Provide the [X, Y] coordinate of the cell's center where the given text is located.  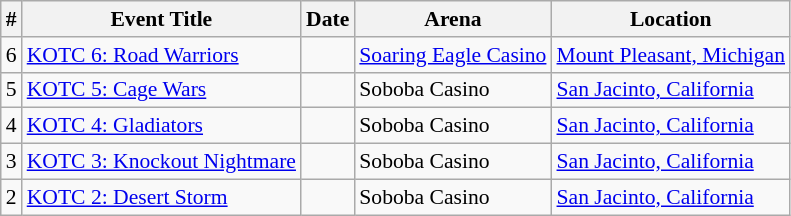
KOTC 3: Knockout Nightmare [162, 162]
KOTC 5: Cage Wars [162, 90]
Soaring Eagle Casino [452, 55]
3 [12, 162]
Mount Pleasant, Michigan [670, 55]
KOTC 4: Gladiators [162, 126]
2 [12, 197]
KOTC 6: Road Warriors [162, 55]
# [12, 19]
4 [12, 126]
6 [12, 55]
KOTC 2: Desert Storm [162, 197]
Event Title [162, 19]
Arena [452, 19]
Date [328, 19]
Location [670, 19]
5 [12, 90]
